Capture the cell that displays the provided text and extract its [x, y] central coordinate. 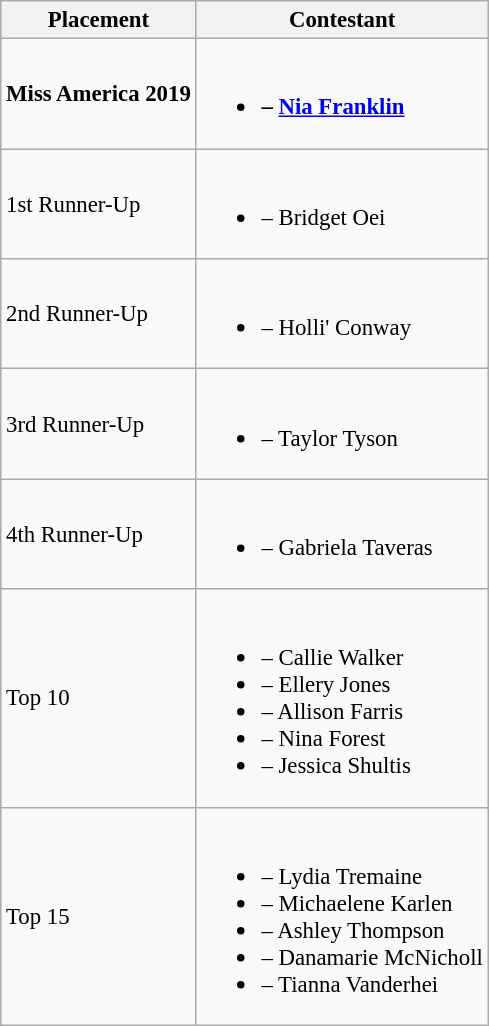
1st Runner-Up [98, 204]
Top 15 [98, 916]
– Bridget Oei [342, 204]
– Callie Walker – Ellery Jones – Allison Farris – Nina Forest – Jessica Shultis [342, 698]
Placement [98, 20]
– Taylor Tyson [342, 424]
2nd Runner-Up [98, 314]
Miss America 2019 [98, 94]
4th Runner-Up [98, 534]
Top 10 [98, 698]
– Nia Franklin [342, 94]
Contestant [342, 20]
– Holli' Conway [342, 314]
3rd Runner-Up [98, 424]
– Gabriela Taveras [342, 534]
– Lydia Tremaine – Michaelene Karlen – Ashley Thompson – Danamarie McNicholl – Tianna Vanderhei [342, 916]
